Locate the cell with the specified text and output its [x, y] center coordinate. 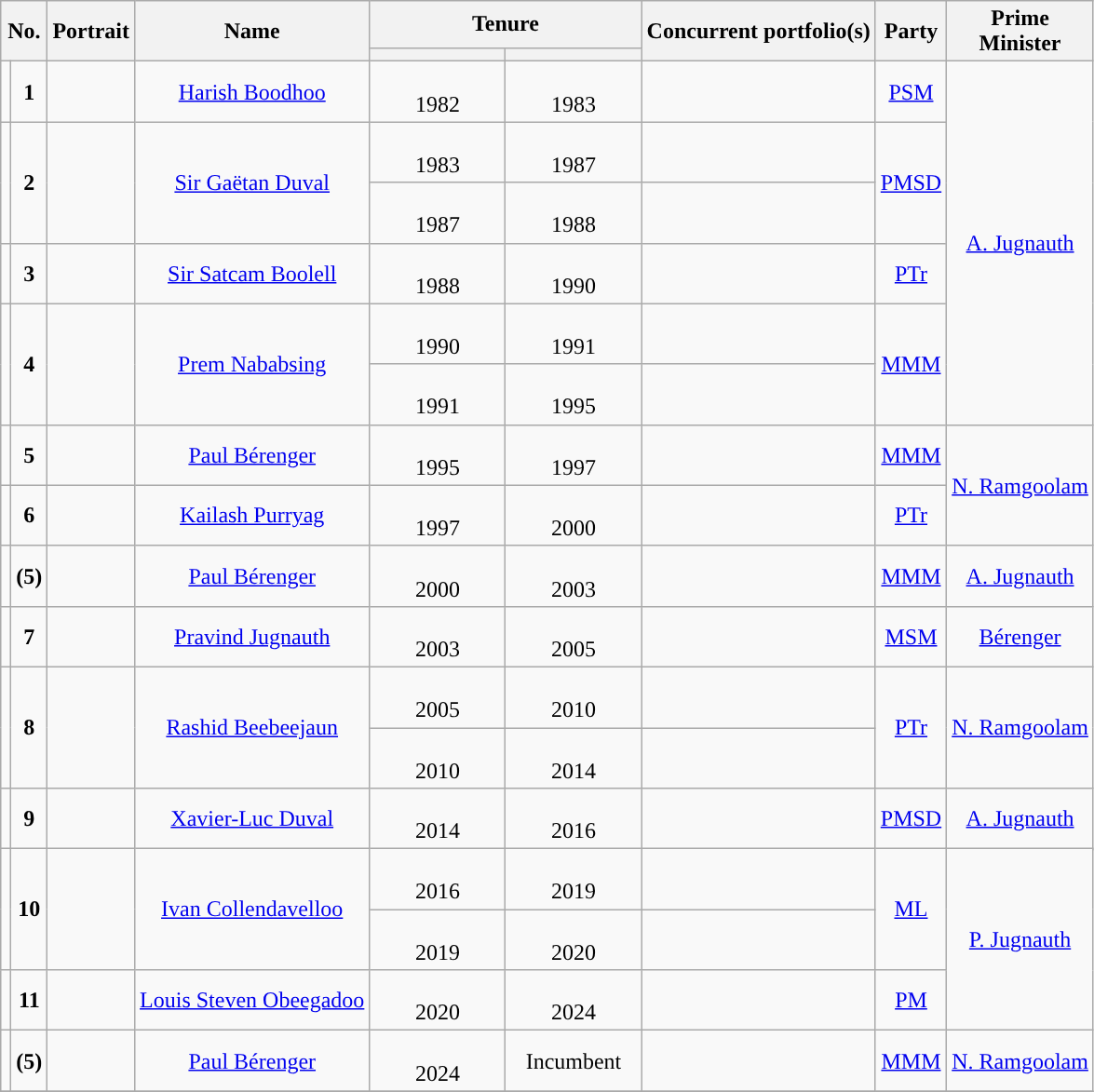
Bérenger [1020, 637]
Louis Steven Obeegadoo [252, 1000]
5 [30, 454]
11 [30, 1000]
1 [30, 91]
Name [252, 32]
P. Jugnauth [1020, 940]
Portrait [91, 32]
Concurrent portfolio(s) [758, 32]
1982 [438, 91]
Harish Boodhoo [252, 91]
6 [30, 516]
ML [911, 910]
Incumbent [574, 1061]
8 [30, 727]
Party [911, 32]
Xavier-Luc Duval [252, 819]
7 [30, 637]
PrimeMinister [1020, 32]
3 [30, 274]
Rashid Beebeejaun [252, 727]
No. [24, 32]
10 [30, 910]
9 [30, 819]
PSM [911, 91]
2 [30, 182]
Prem Nababsing [252, 364]
4 [30, 364]
Pravind Jugnauth [252, 637]
Sir Gaëtan Duval [252, 182]
MSM [911, 637]
Ivan Collendavelloo [252, 910]
Kailash Purryag [252, 516]
PM [911, 1000]
Tenure [506, 24]
Sir Satcam Boolell [252, 274]
